Scan for the cell matching the given text and deliver its (X, Y) coordinate at center. 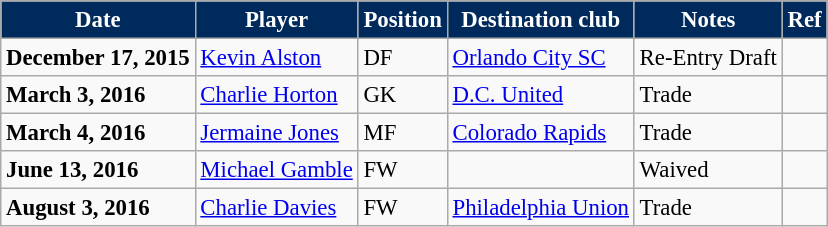
Ref (804, 20)
December 17, 2015 (98, 58)
August 3, 2016 (98, 208)
Charlie Horton (276, 95)
March 3, 2016 (98, 95)
Player (276, 20)
Jermaine Jones (276, 133)
Re-Entry Draft (708, 58)
Position (402, 20)
Kevin Alston (276, 58)
Charlie Davies (276, 208)
Orlando City SC (540, 58)
Michael Gamble (276, 170)
Notes (708, 20)
DF (402, 58)
GK (402, 95)
D.C. United (540, 95)
Destination club (540, 20)
March 4, 2016 (98, 133)
Date (98, 20)
Philadelphia Union (540, 208)
June 13, 2016 (98, 170)
Waived (708, 170)
MF (402, 133)
Colorado Rapids (540, 133)
